Extract the (x, y) coordinate from the center of the cell holding the provided text.  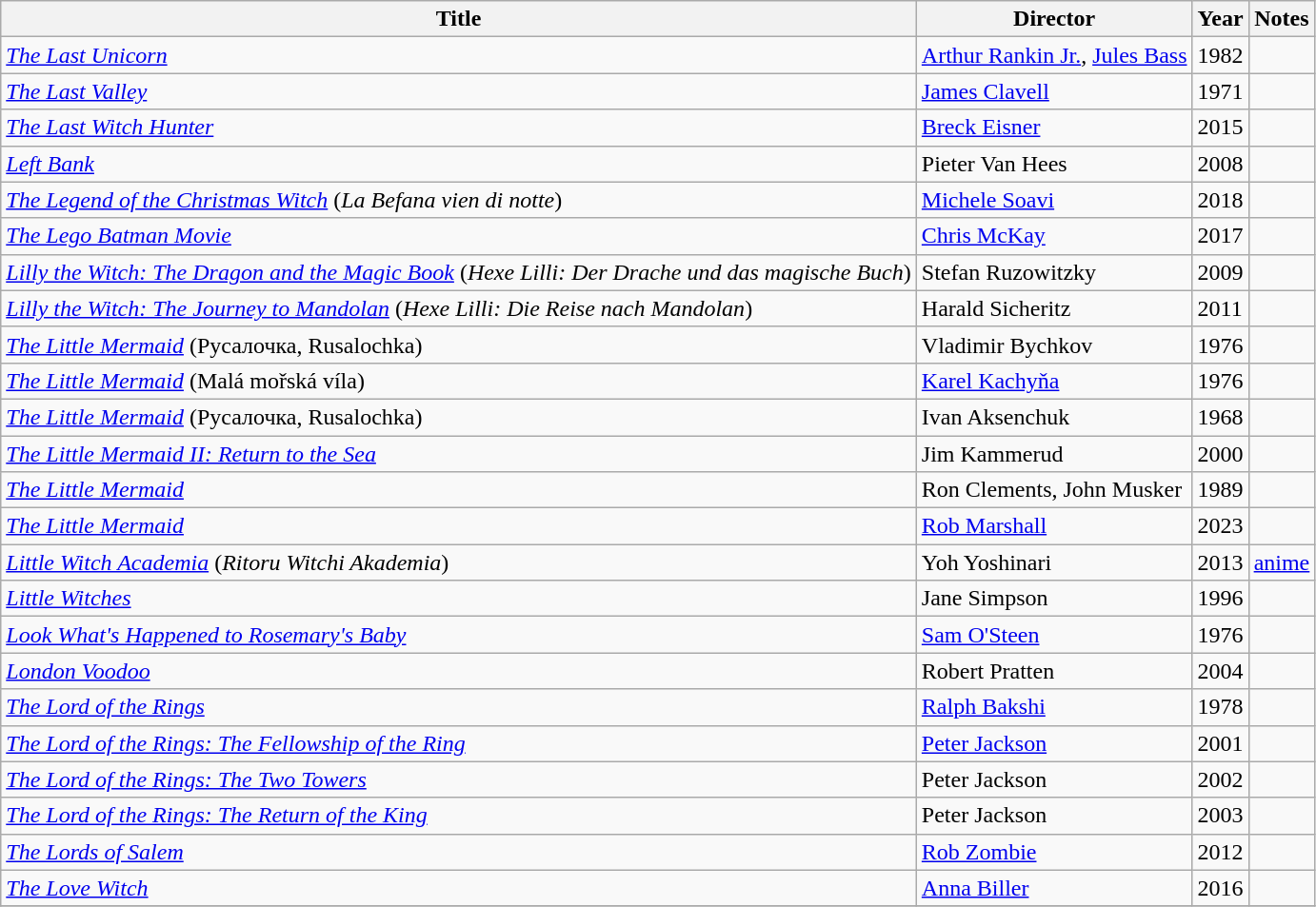
2002 (1221, 779)
2018 (1221, 200)
2016 (1221, 888)
Ivan Aksenchuk (1054, 417)
The Last Witch Hunter (459, 128)
James Clavell (1054, 91)
Little Witch Academia (Ritoru Witchi Akademia) (459, 562)
Ralph Bakshi (1054, 707)
2003 (1221, 816)
The Lord of the Rings: The Fellowship of the Ring (459, 743)
The Love Witch (459, 888)
Pieter Van Hees (1054, 164)
Yoh Yoshinari (1054, 562)
1978 (1221, 707)
Sam O'Steen (1054, 635)
Little Witches (459, 599)
The Little Mermaid (Malá mořská víla) (459, 381)
2008 (1221, 164)
Chris McKay (1054, 236)
1996 (1221, 599)
2012 (1221, 852)
1982 (1221, 55)
2023 (1221, 526)
Jane Simpson (1054, 599)
Lilly the Witch: The Dragon and the Magic Book (Hexe Lilli: Der Drache und das magische Buch) (459, 272)
Left Bank (459, 164)
Vladimir Bychkov (1054, 345)
The Lord of the Rings: The Return of the King (459, 816)
1971 (1221, 91)
Title (459, 19)
Rob Marshall (1054, 526)
1968 (1221, 417)
Harald Sicheritz (1054, 308)
The Last Valley (459, 91)
Year (1221, 19)
Michele Soavi (1054, 200)
The Lords of Salem (459, 852)
Lilly the Witch: The Journey to Mandolan (Hexe Lilli: Die Reise nach Mandolan) (459, 308)
2013 (1221, 562)
2017 (1221, 236)
The Little Mermaid II: Return to the Sea (459, 454)
2001 (1221, 743)
2009 (1221, 272)
The Lord of the Rings (459, 707)
Look What's Happened to Rosemary's Baby (459, 635)
1989 (1221, 490)
2004 (1221, 671)
The Lord of the Rings: The Two Towers (459, 779)
Ron Clements, John Musker (1054, 490)
Breck Eisner (1054, 128)
2011 (1221, 308)
London Voodoo (459, 671)
anime (1282, 562)
Rob Zombie (1054, 852)
Director (1054, 19)
Karel Kachyňa (1054, 381)
2000 (1221, 454)
Arthur Rankin Jr., Jules Bass (1054, 55)
Jim Kammerud (1054, 454)
2015 (1221, 128)
The Last Unicorn (459, 55)
The Legend of the Christmas Witch (La Befana vien di notte) (459, 200)
Stefan Ruzowitzky (1054, 272)
Notes (1282, 19)
The Lego Batman Movie (459, 236)
Anna Biller (1054, 888)
Robert Pratten (1054, 671)
